Pinpoint the cell where the given text exists, returning its (X, Y) midpoint coordinate. 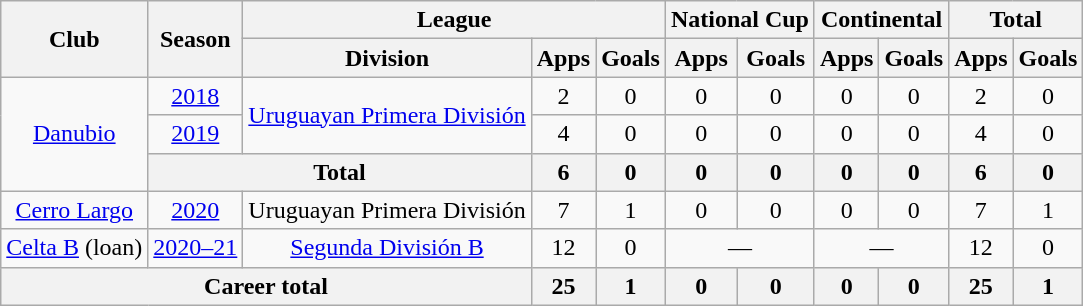
2018 (196, 96)
Season (196, 39)
2020–21 (196, 248)
National Cup (740, 20)
Continental (881, 20)
League (454, 20)
2019 (196, 134)
Club (74, 39)
Career total (266, 286)
Celta B (loan) (74, 248)
Division (387, 58)
Segunda División B (387, 248)
2020 (196, 210)
Danubio (74, 134)
Cerro Largo (74, 210)
